Provide the [X, Y] coordinate of the cell's center where the given text is located.  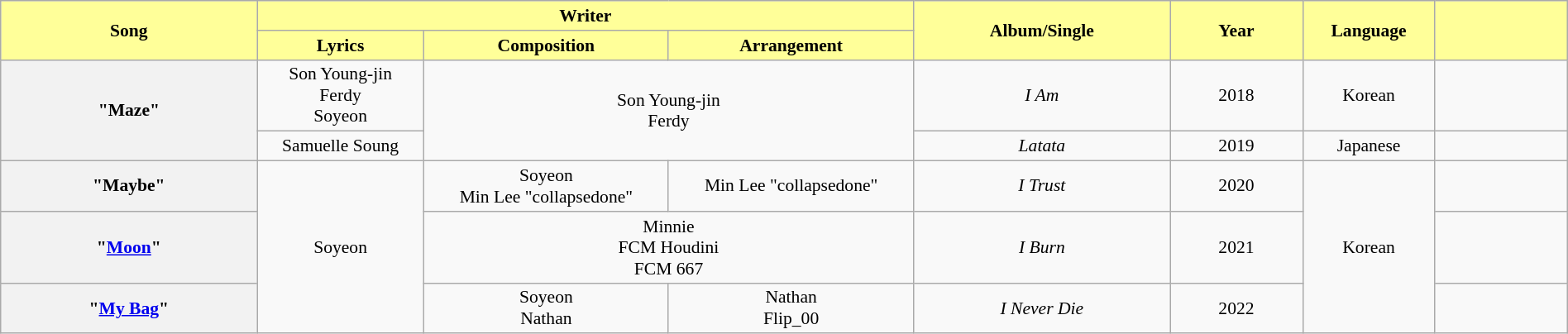
Soyeon [341, 246]
"Maze" [129, 110]
I Am [1042, 96]
2019 [1236, 146]
2022 [1236, 308]
Son Young-jinFerdySoyeon [341, 96]
Samuelle Soung [341, 146]
2021 [1236, 246]
Year [1236, 30]
Writer [586, 16]
Lyrics [341, 45]
Language [1369, 30]
Composition [546, 45]
"Maybe" [129, 185]
I Trust [1042, 185]
Album/Single [1042, 30]
Song [129, 30]
SoyeonNathan [546, 308]
"Moon" [129, 246]
"My Bag" [129, 308]
Arrangement [791, 45]
I Never Die [1042, 308]
NathanFlip_00 [791, 308]
Min Lee "collapsedone" [791, 185]
2020 [1236, 185]
SoyeonMin Lee "collapsedone" [546, 185]
Japanese [1369, 146]
Son Young-jinFerdy [668, 110]
2018 [1236, 96]
MinnieFCM HoudiniFCM 667 [668, 246]
Latata [1042, 146]
I Burn [1042, 246]
